Determine the [x, y] coordinate at the center of the cell enclosing the given text.  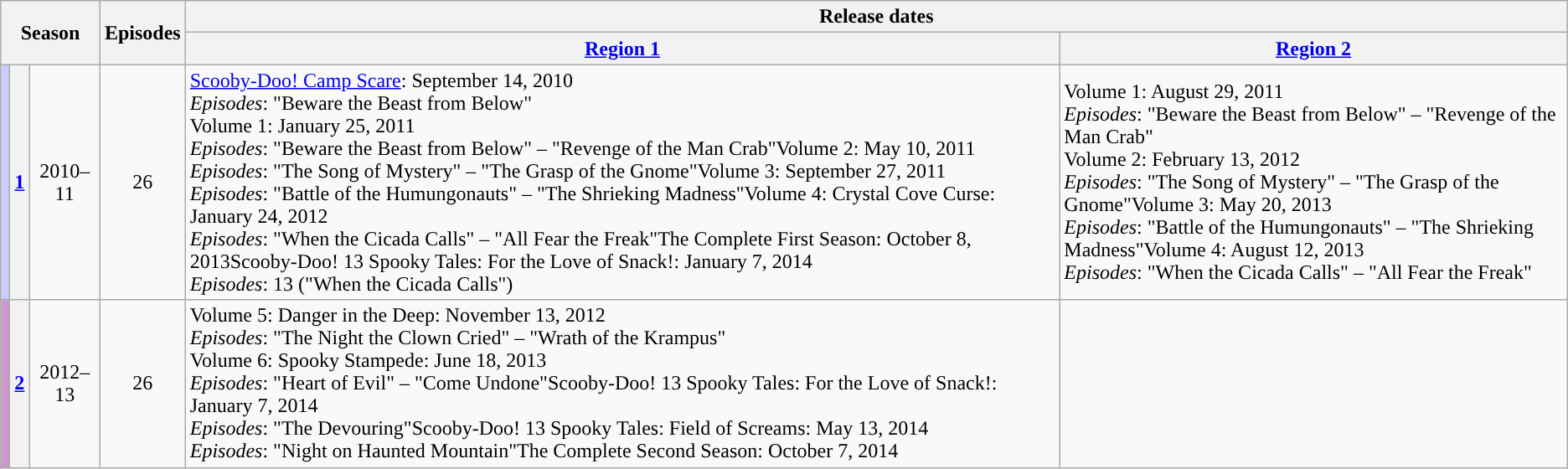
2 [20, 384]
1 [20, 183]
Region 2 [1313, 49]
Episodes [142, 33]
2010–11 [65, 183]
Season [50, 33]
Release dates [876, 17]
Region 1 [622, 49]
2012–13 [65, 384]
